Detect which cell encompasses the target text, then output its (X, Y) center coordinate. 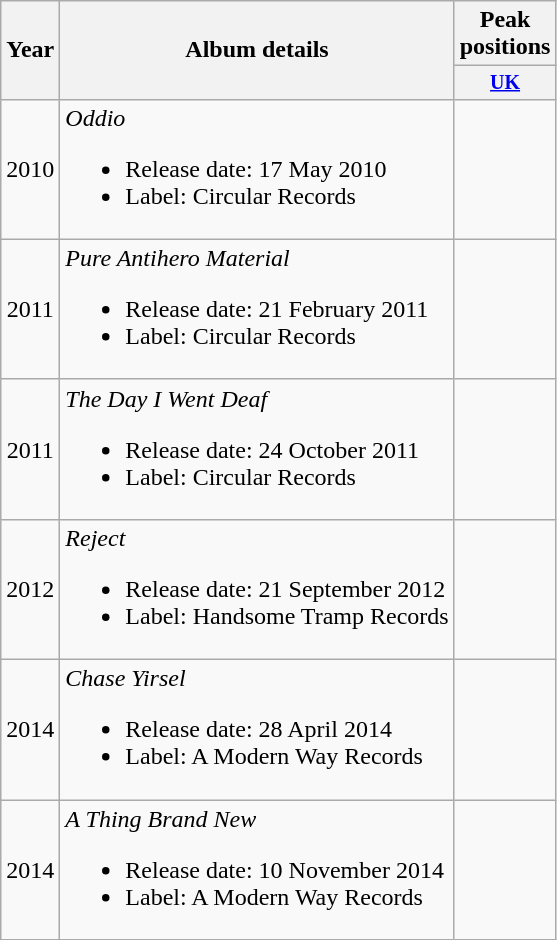
2010 (30, 169)
2012 (30, 589)
RejectRelease date: 21 September 2012Label: Handsome Tramp Records (257, 589)
Pure Antihero MaterialRelease date: 21 February 2011Label: Circular Records (257, 309)
Chase YirselRelease date: 28 April 2014Label: A Modern Way Records (257, 730)
Album details (257, 50)
A Thing Brand NewRelease date: 10 November 2014Label: A Modern Way Records (257, 870)
Year (30, 50)
OddioRelease date: 17 May 2010Label: Circular Records (257, 169)
UK (505, 82)
Peak positions (505, 34)
The Day I Went DeafRelease date: 24 October 2011Label: Circular Records (257, 449)
